Provide the (x, y) coordinate of the cell's center where the given text is located.  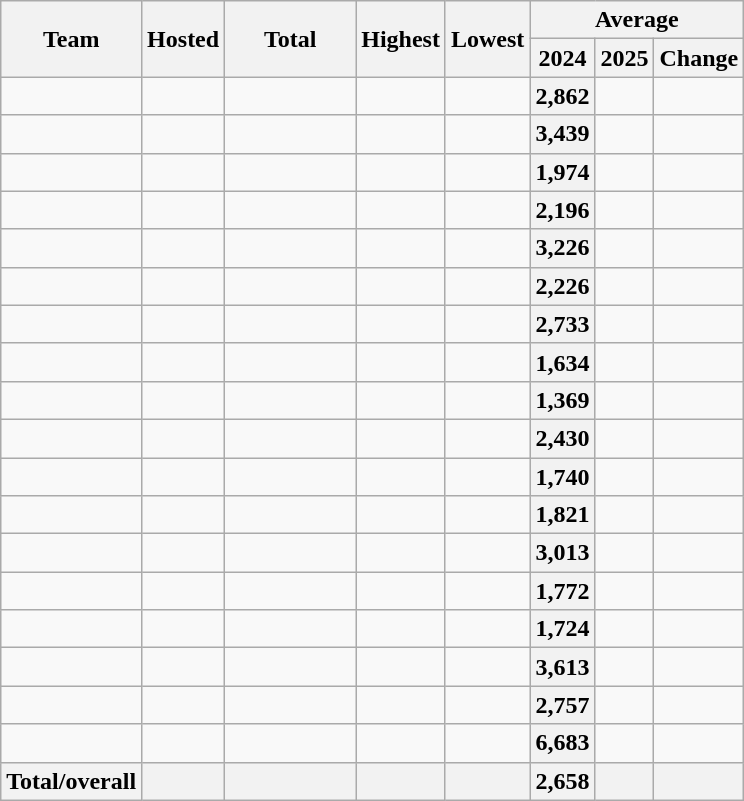
1,772 (562, 591)
6,683 (562, 743)
2,658 (562, 781)
2,226 (562, 286)
Team (72, 39)
3,226 (562, 248)
1,740 (562, 477)
Lowest (487, 39)
2,862 (562, 96)
1,821 (562, 515)
Total (290, 39)
Total/overall (72, 781)
Hosted (184, 39)
2,757 (562, 705)
Average (637, 20)
3,013 (562, 553)
3,439 (562, 134)
3,613 (562, 667)
1,724 (562, 629)
2,733 (562, 324)
1,634 (562, 362)
Highest (401, 39)
2024 (562, 58)
1,974 (562, 172)
2,430 (562, 438)
2025 (624, 58)
2,196 (562, 210)
Change (699, 58)
1,369 (562, 400)
